Determine the (x, y) coordinate at the center of the cell enclosing the given text.  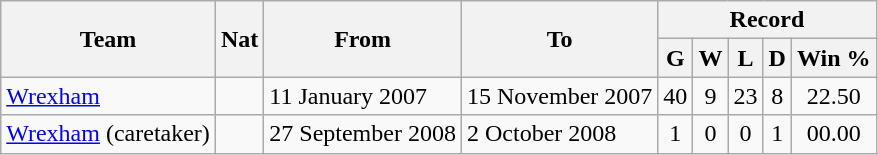
D (777, 58)
W (710, 58)
9 (710, 96)
22.50 (834, 96)
11 January 2007 (363, 96)
From (363, 39)
27 September 2008 (363, 134)
Win % (834, 58)
8 (777, 96)
23 (746, 96)
Nat (239, 39)
To (559, 39)
L (746, 58)
Team (108, 39)
40 (676, 96)
Wrexham (108, 96)
Wrexham (caretaker) (108, 134)
00.00 (834, 134)
15 November 2007 (559, 96)
2 October 2008 (559, 134)
G (676, 58)
Record (767, 20)
